Extract the (X, Y) coordinate from the center of the cell holding the provided text.  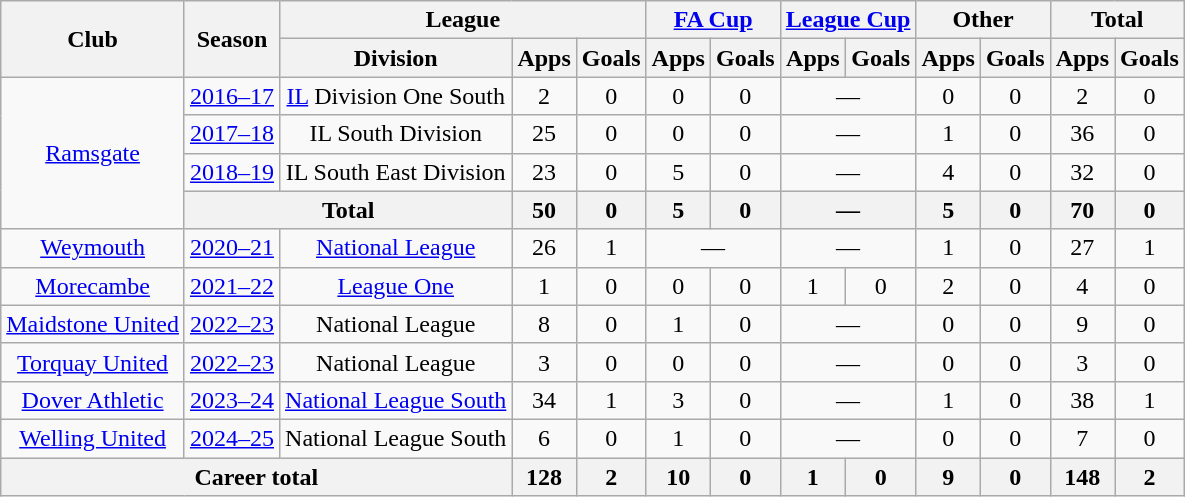
Ramsgate (93, 153)
2017–18 (232, 134)
10 (678, 477)
Other (983, 20)
League Cup (848, 20)
League (464, 20)
IL South Division (396, 134)
Division (396, 58)
70 (1082, 210)
25 (544, 134)
27 (1082, 248)
32 (1082, 172)
IL South East Division (396, 172)
36 (1082, 134)
26 (544, 248)
Season (232, 39)
Welling United (93, 438)
7 (1082, 438)
2018–19 (232, 172)
Torquay United (93, 362)
6 (544, 438)
2021–22 (232, 286)
Weymouth (93, 248)
FA Cup (713, 20)
2020–21 (232, 248)
38 (1082, 400)
Career total (256, 477)
128 (544, 477)
Maidstone United (93, 324)
League One (396, 286)
148 (1082, 477)
34 (544, 400)
2016–17 (232, 96)
Dover Athletic (93, 400)
50 (544, 210)
2024–25 (232, 438)
23 (544, 172)
Morecambe (93, 286)
IL Division One South (396, 96)
8 (544, 324)
2023–24 (232, 400)
Club (93, 39)
